Return (X, Y) of the center of cell containing provided text 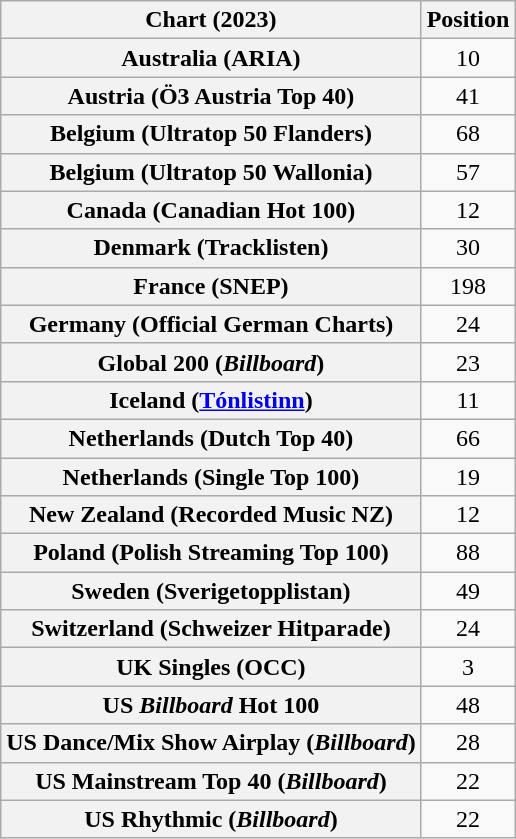
Switzerland (Schweizer Hitparade) (211, 629)
28 (468, 743)
19 (468, 477)
Netherlands (Single Top 100) (211, 477)
48 (468, 705)
Global 200 (Billboard) (211, 362)
Canada (Canadian Hot 100) (211, 210)
49 (468, 591)
Sweden (Sverigetopplistan) (211, 591)
Belgium (Ultratop 50 Wallonia) (211, 172)
30 (468, 248)
198 (468, 286)
France (SNEP) (211, 286)
3 (468, 667)
Germany (Official German Charts) (211, 324)
57 (468, 172)
UK Singles (OCC) (211, 667)
23 (468, 362)
10 (468, 58)
Denmark (Tracklisten) (211, 248)
66 (468, 438)
11 (468, 400)
US Rhythmic (Billboard) (211, 819)
Austria (Ö3 Austria Top 40) (211, 96)
41 (468, 96)
Iceland (Tónlistinn) (211, 400)
US Mainstream Top 40 (Billboard) (211, 781)
Belgium (Ultratop 50 Flanders) (211, 134)
68 (468, 134)
Netherlands (Dutch Top 40) (211, 438)
US Dance/Mix Show Airplay (Billboard) (211, 743)
88 (468, 553)
Poland (Polish Streaming Top 100) (211, 553)
US Billboard Hot 100 (211, 705)
Position (468, 20)
New Zealand (Recorded Music NZ) (211, 515)
Australia (ARIA) (211, 58)
Chart (2023) (211, 20)
